Search for the cell housing the specified text and yield its [x, y] center coordinate. 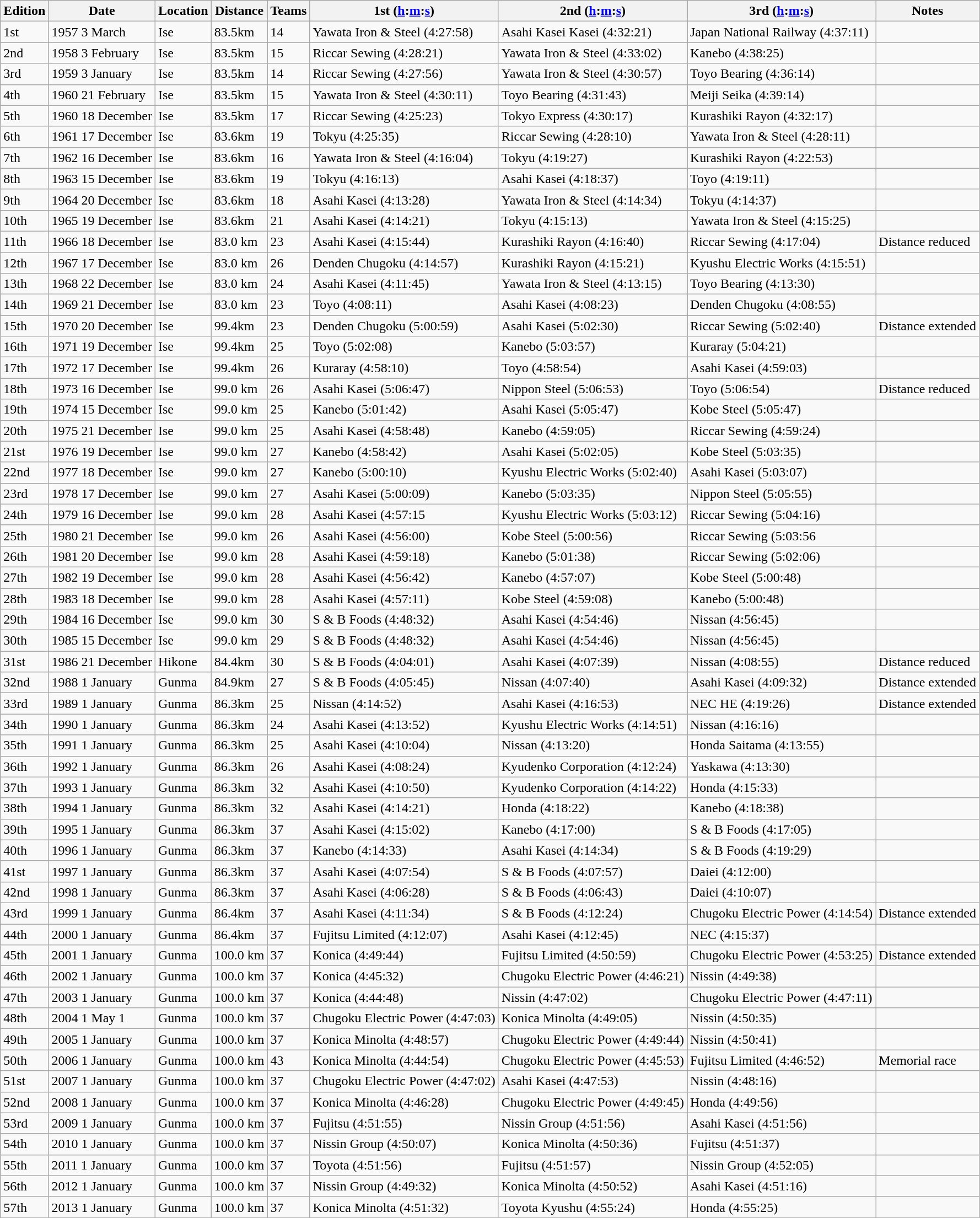
Chugoku Electric Power (4:14:54) [781, 913]
Denden Chugoku (5:00:59) [404, 326]
S & B Foods (4:07:57) [593, 871]
Kyushu Electric Works (4:14:51) [593, 725]
1982 19 December [102, 577]
Konica Minolta (4:50:52) [593, 1186]
Tokyu (4:25:35) [404, 137]
1996 1 January [102, 850]
Daiei (4:10:07) [781, 892]
Asahi Kasei (5:06:47) [404, 389]
Yawata Iron & Steel (4:15:25) [781, 221]
18 [289, 200]
15th [24, 326]
7th [24, 158]
Honda (4:18:22) [593, 808]
9th [24, 200]
Kanebo (4:14:33) [404, 850]
Asahi Kasei (5:02:05) [593, 452]
Riccar Sewing (4:25:23) [404, 116]
Riccar Sewing (5:04:16) [781, 514]
Nissin (4:50:41) [781, 1039]
Tokyu (4:16:13) [404, 179]
1993 1 January [102, 787]
55th [24, 1165]
2006 1 January [102, 1060]
Honda (4:15:33) [781, 787]
31st [24, 662]
Kyudenko Corporation (4:12:24) [593, 766]
Fujitsu Limited (4:12:07) [404, 935]
Tokyo Express (4:30:17) [593, 116]
Konica Minolta (4:46:28) [404, 1102]
2008 1 January [102, 1102]
3rd (h:m:s) [781, 11]
32nd [24, 683]
1985 15 December [102, 641]
2nd (h:m:s) [593, 11]
1972 17 December [102, 368]
Asahi Kasei (4:18:37) [593, 179]
Asahi Kasei (4:07:39) [593, 662]
Riccar Sewing (5:02:40) [781, 326]
84.9km [239, 683]
1994 1 January [102, 808]
Fujitsu (4:51:55) [404, 1123]
29th [24, 620]
Kanebo (5:03:35) [593, 493]
Asahi Kasei (4:51:16) [781, 1186]
Tokyu (4:19:27) [593, 158]
Honda Saitama (4:13:55) [781, 745]
Nissan (4:14:52) [404, 704]
Denden Chugoku (4:14:57) [404, 263]
84.4km [239, 662]
Riccar Sewing (4:59:24) [781, 431]
Asahi Kasei (5:05:47) [593, 410]
Yawata Iron & Steel (4:33:02) [593, 53]
Asahi Kasei (4:13:52) [404, 725]
Asahi Kasei (4:08:24) [404, 766]
Asahi Kasei (4:15:02) [404, 829]
Toyo (4:19:11) [781, 179]
Asahi Kasei (4:10:50) [404, 787]
Toyota Kyushu (4:55:24) [593, 1207]
Nissan (4:13:20) [593, 745]
Nissin (4:50:35) [781, 1018]
1975 21 December [102, 431]
1974 15 December [102, 410]
NEC HE (4:19:26) [781, 704]
Asahi Kasei (4:16:53) [593, 704]
Asahi Kasei Kasei (4:32:21) [593, 32]
2013 1 January [102, 1207]
Kanebo (4:17:00) [593, 829]
Asahi Kasei (5:02:30) [593, 326]
13th [24, 284]
1984 16 December [102, 620]
56th [24, 1186]
Asahi Kasei (4:10:04) [404, 745]
Nissin Group (4:49:32) [404, 1186]
2004 1 May 1 [102, 1018]
Kanebo (5:01:38) [593, 556]
Kurashiki Rayon (4:16:40) [593, 242]
Konica Minolta (4:44:54) [404, 1060]
1957 3 March [102, 32]
Nissin (4:48:16) [781, 1081]
NEC (4:15:37) [781, 935]
2nd [24, 53]
Nissin Group (4:52:05) [781, 1165]
2003 1 January [102, 997]
1st [24, 32]
4th [24, 95]
1968 22 December [102, 284]
1991 1 January [102, 745]
1962 16 December [102, 158]
46th [24, 976]
6th [24, 137]
Riccar Sewing (5:02:06) [781, 556]
Teams [289, 11]
Asahi Kasei (4:57:15 [404, 514]
16th [24, 347]
Toyo Bearing (4:13:30) [781, 284]
2001 1 January [102, 956]
Riccar Sewing (5:03:56 [781, 535]
Asahi Kasei (4:06:28) [404, 892]
Kobe Steel (5:00:56) [593, 535]
1995 1 January [102, 829]
1971 19 December [102, 347]
Asahi Kasei (4:51:56) [781, 1123]
Kurashiki Rayon (4:22:53) [781, 158]
Toyo (5:06:54) [781, 389]
Kyushu Electric Works (5:02:40) [593, 473]
Kurashiki Rayon (4:15:21) [593, 263]
Nissin (4:49:38) [781, 976]
Nissin Group (4:51:56) [593, 1123]
1976 19 December [102, 452]
2009 1 January [102, 1123]
53rd [24, 1123]
20th [24, 431]
Asahi Kasei (4:11:45) [404, 284]
43 [289, 1060]
Kanebo (4:38:25) [781, 53]
Konica (4:44:48) [404, 997]
29 [289, 641]
5th [24, 116]
Kobe Steel (5:00:48) [781, 577]
S & B Foods (4:19:29) [781, 850]
Asahi Kasei (4:57:11) [404, 598]
S & B Foods (4:17:05) [781, 829]
Asahi Kasei (4:59:03) [781, 368]
Tokyu (4:15:13) [593, 221]
S & B Foods (4:06:43) [593, 892]
Riccar Sewing (4:28:21) [404, 53]
Hikone [184, 662]
1964 20 December [102, 200]
39th [24, 829]
2011 1 January [102, 1165]
Yawata Iron & Steel (4:13:15) [593, 284]
Asahi Kasei (4:47:53) [593, 1081]
Kuraray (5:04:21) [781, 347]
1983 18 December [102, 598]
Kyudenko Corporation (4:14:22) [593, 787]
Fujitsu Limited (4:50:59) [593, 956]
Yawata Iron & Steel (4:30:11) [404, 95]
1959 3 January [102, 74]
22nd [24, 473]
49th [24, 1039]
Toyo Bearing (4:36:14) [781, 74]
1999 1 January [102, 913]
Chugoku Electric Power (4:47:11) [781, 997]
Konica Minolta (4:48:57) [404, 1039]
38th [24, 808]
Konica (4:49:44) [404, 956]
2000 1 January [102, 935]
1958 3 February [102, 53]
Kobe Steel (5:03:35) [781, 452]
S & B Foods (4:12:24) [593, 913]
26th [24, 556]
1963 15 December [102, 179]
Chugoku Electric Power (4:53:25) [781, 956]
2002 1 January [102, 976]
Toyo (4:08:11) [404, 305]
2010 1 January [102, 1144]
Chugoku Electric Power (4:47:03) [404, 1018]
Riccar Sewing (4:28:10) [593, 137]
Memorial race [928, 1060]
1998 1 January [102, 892]
Asahi Kasei (4:12:45) [593, 935]
Date [102, 11]
Kyushu Electric Works (4:15:51) [781, 263]
Konica Minolta (4:49:05) [593, 1018]
Kanebo (4:57:07) [593, 577]
Asahi Kasei (4:14:34) [593, 850]
41st [24, 871]
Nissan (4:16:16) [781, 725]
1977 18 December [102, 473]
36th [24, 766]
24th [24, 514]
Fujitsu (4:51:57) [593, 1165]
Fujitsu (4:51:37) [781, 1144]
45th [24, 956]
Nissan (4:08:55) [781, 662]
Asahi Kasei (4:58:48) [404, 431]
Asahi Kasei (4:59:18) [404, 556]
Yawata Iron & Steel (4:14:34) [593, 200]
12th [24, 263]
Asahi Kasei (5:00:09) [404, 493]
28th [24, 598]
44th [24, 935]
S & B Foods (4:05:45) [404, 683]
Kanebo (5:03:57) [593, 347]
Toyota (4:51:56) [404, 1165]
Chugoku Electric Power (4:47:02) [404, 1081]
14th [24, 305]
Notes [928, 11]
Yawata Iron & Steel (4:27:58) [404, 32]
54th [24, 1144]
1988 1 January [102, 683]
Nissin Group (4:50:07) [404, 1144]
Nippon Steel (5:06:53) [593, 389]
Yaskawa (4:13:30) [781, 766]
Kanebo (5:01:42) [404, 410]
Fujitsu Limited (4:46:52) [781, 1060]
Meiji Seika (4:39:14) [781, 95]
Asahi Kasei (4:08:23) [593, 305]
1997 1 January [102, 871]
1973 16 December [102, 389]
30th [24, 641]
21st [24, 452]
1961 17 December [102, 137]
Kurashiki Rayon (4:32:17) [781, 116]
1960 18 December [102, 116]
Kobe Steel (4:59:08) [593, 598]
Chugoku Electric Power (4:45:53) [593, 1060]
16 [289, 158]
Konica (4:45:32) [404, 976]
Honda (4:49:56) [781, 1102]
Kuraray (4:58:10) [404, 368]
Kanebo (4:18:38) [781, 808]
1986 21 December [102, 662]
1979 16 December [102, 514]
27th [24, 577]
Asahi Kasei (4:56:00) [404, 535]
Kyushu Electric Works (5:03:12) [593, 514]
8th [24, 179]
35th [24, 745]
1990 1 January [102, 725]
23rd [24, 493]
Asahi Kasei (4:56:42) [404, 577]
1978 17 December [102, 493]
17 [289, 116]
Kanebo (4:58:42) [404, 452]
2005 1 January [102, 1039]
51st [24, 1081]
33rd [24, 704]
Asahi Kasei (4:09:32) [781, 683]
19th [24, 410]
Konica Minolta (4:51:32) [404, 1207]
48th [24, 1018]
Yawata Iron & Steel (4:16:04) [404, 158]
1967 17 December [102, 263]
52nd [24, 1102]
34th [24, 725]
Honda (4:55:25) [781, 1207]
Japan National Railway (4:37:11) [781, 32]
57th [24, 1207]
1992 1 January [102, 766]
18th [24, 389]
Denden Chugoku (4:08:55) [781, 305]
Kanebo (5:00:48) [781, 598]
Toyo (4:58:54) [593, 368]
Riccar Sewing (4:17:04) [781, 242]
1980 21 December [102, 535]
50th [24, 1060]
Location [184, 11]
Asahi Kasei (4:07:54) [404, 871]
Tokyu (4:14:37) [781, 200]
Toyo (5:02:08) [404, 347]
11th [24, 242]
3rd [24, 74]
43rd [24, 913]
Edition [24, 11]
1965 19 December [102, 221]
10th [24, 221]
1969 21 December [102, 305]
Asahi Kasei (4:15:44) [404, 242]
Nissan (4:07:40) [593, 683]
S & B Foods (4:04:01) [404, 662]
1981 20 December [102, 556]
Kanebo (5:00:10) [404, 473]
Toyo Bearing (4:31:43) [593, 95]
Yawata Iron & Steel (4:28:11) [781, 137]
1960 21 February [102, 95]
Asahi Kasei (5:03:07) [781, 473]
Nissin (4:47:02) [593, 997]
Kobe Steel (5:05:47) [781, 410]
Asahi Kasei (4:13:28) [404, 200]
40th [24, 850]
47th [24, 997]
Kanebo (4:59:05) [593, 431]
Chugoku Electric Power (4:49:44) [593, 1039]
2012 1 January [102, 1186]
1966 18 December [102, 242]
Daiei (4:12:00) [781, 871]
42nd [24, 892]
Nippon Steel (5:05:55) [781, 493]
1970 20 December [102, 326]
Chugoku Electric Power (4:49:45) [593, 1102]
17th [24, 368]
Konica Minolta (4:50:36) [593, 1144]
2007 1 January [102, 1081]
Asahi Kasei (4:11:34) [404, 913]
Chugoku Electric Power (4:46:21) [593, 976]
21 [289, 221]
25th [24, 535]
1989 1 January [102, 704]
Yawata Iron & Steel (4:30:57) [593, 74]
1st (h:m:s) [404, 11]
37th [24, 787]
Riccar Sewing (4:27:56) [404, 74]
Distance [239, 11]
